Find where the given text appears and provide that cell's center as [x, y] coordinate. 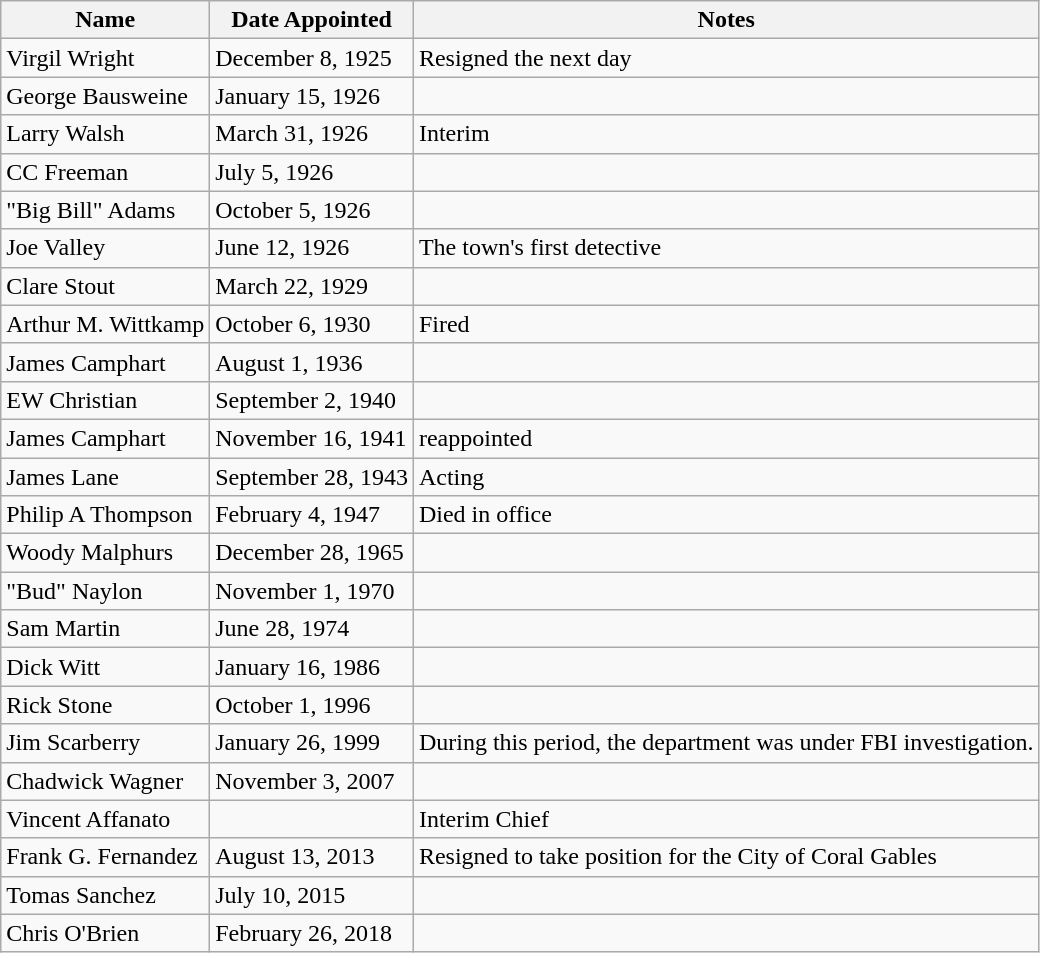
EW Christian [106, 400]
Tomas Sanchez [106, 895]
August 1, 1936 [312, 362]
Jim Scarberry [106, 743]
October 1, 1996 [312, 705]
The town's first detective [726, 248]
January 26, 1999 [312, 743]
Resigned the next day [726, 58]
Fired [726, 324]
March 31, 1926 [312, 134]
Joe Valley [106, 248]
January 15, 1926 [312, 96]
June 12, 1926 [312, 248]
October 5, 1926 [312, 210]
Interim [726, 134]
August 13, 2013 [312, 857]
Resigned to take position for the City of Coral Gables [726, 857]
James Lane [106, 477]
Date Appointed [312, 20]
October 6, 1930 [312, 324]
Arthur M. Wittkamp [106, 324]
January 16, 1986 [312, 667]
Sam Martin [106, 629]
"Big Bill" Adams [106, 210]
November 1, 1970 [312, 591]
Larry Walsh [106, 134]
reappointed [726, 438]
Woody Malphurs [106, 553]
July 10, 2015 [312, 895]
September 2, 1940 [312, 400]
"Bud" Naylon [106, 591]
George Bausweine [106, 96]
Virgil Wright [106, 58]
November 3, 2007 [312, 781]
Vincent Affanato [106, 819]
Clare Stout [106, 286]
June 28, 1974 [312, 629]
Died in office [726, 515]
Chris O'Brien [106, 933]
February 26, 2018 [312, 933]
November 16, 1941 [312, 438]
Philip A Thompson [106, 515]
CC Freeman [106, 172]
December 8, 1925 [312, 58]
Acting [726, 477]
July 5, 1926 [312, 172]
Notes [726, 20]
September 28, 1943 [312, 477]
Rick Stone [106, 705]
March 22, 1929 [312, 286]
Name [106, 20]
Frank G. Fernandez [106, 857]
December 28, 1965 [312, 553]
February 4, 1947 [312, 515]
Chadwick Wagner [106, 781]
Dick Witt [106, 667]
Interim Chief [726, 819]
During this period, the department was under FBI investigation. [726, 743]
